Locate the cell with the specified text and output its (X, Y) center coordinate. 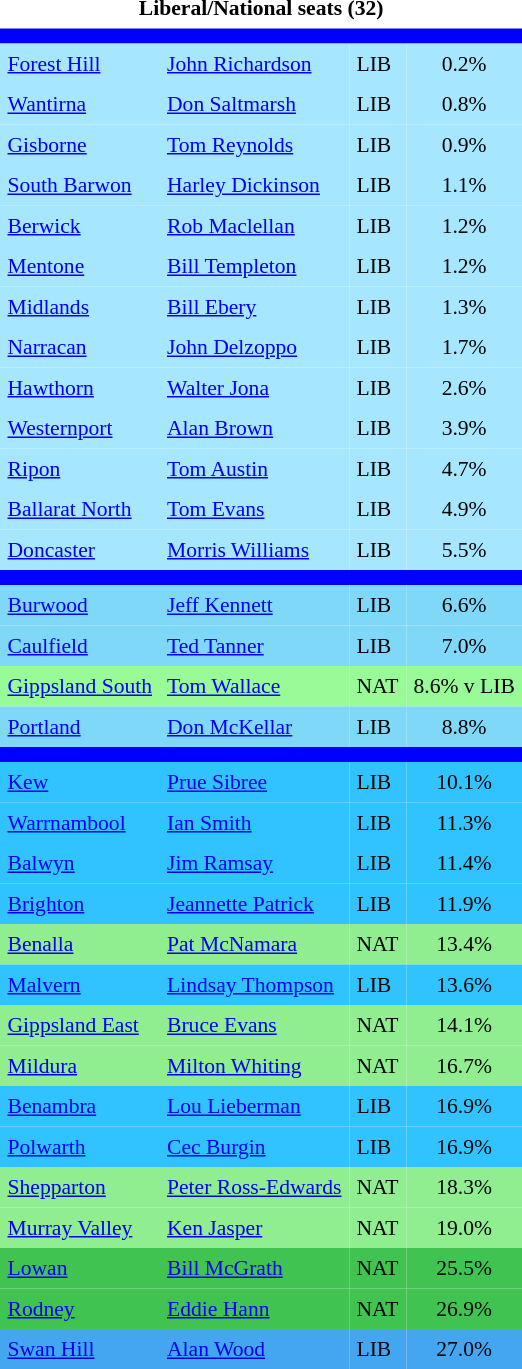
Burwood (80, 605)
Murray Valley (80, 1227)
John Delzoppo (254, 347)
Gippsland South (80, 686)
Forest Hill (80, 63)
Benalla (80, 944)
Caulfield (80, 645)
Ballarat North (80, 509)
Bill Ebery (254, 306)
Morris Williams (254, 549)
Bruce Evans (254, 1025)
18.3% (464, 1187)
13.6% (464, 984)
Tom Reynolds (254, 144)
7.0% (464, 645)
Wantirna (80, 104)
11.4% (464, 863)
Ripon (80, 468)
Cec Burgin (254, 1146)
16.7% (464, 1065)
Kew (80, 782)
Lou Lieberman (254, 1106)
Narracan (80, 347)
Alan Wood (254, 1349)
Alan Brown (254, 428)
Tom Austin (254, 468)
26.9% (464, 1308)
Rodney (80, 1308)
11.9% (464, 903)
Prue Sibree (254, 782)
8.8% (464, 726)
Ted Tanner (254, 645)
Midlands (80, 306)
South Barwon (80, 185)
Bill McGrath (254, 1268)
Harley Dickinson (254, 185)
Mentone (80, 266)
Jeff Kennett (254, 605)
Malvern (80, 984)
25.5% (464, 1268)
Don Saltmarsh (254, 104)
Hawthorn (80, 387)
Westernport (80, 428)
6.6% (464, 605)
Berwick (80, 225)
Polwarth (80, 1146)
0.2% (464, 63)
Mildura (80, 1065)
Doncaster (80, 549)
Pat McNamara (254, 944)
Lindsay Thompson (254, 984)
Brighton (80, 903)
Eddie Hann (254, 1308)
0.9% (464, 144)
Milton Whiting (254, 1065)
Tom Wallace (254, 686)
4.9% (464, 509)
Lowan (80, 1268)
1.3% (464, 306)
Jeannette Patrick (254, 903)
Gippsland East (80, 1025)
10.1% (464, 782)
3.9% (464, 428)
1.7% (464, 347)
14.1% (464, 1025)
Ian Smith (254, 822)
Benambra (80, 1106)
Walter Jona (254, 387)
27.0% (464, 1349)
Bill Templeton (254, 266)
Warrnambool (80, 822)
Gisborne (80, 144)
2.6% (464, 387)
11.3% (464, 822)
0.8% (464, 104)
Jim Ramsay (254, 863)
19.0% (464, 1227)
Shepparton (80, 1187)
4.7% (464, 468)
Portland (80, 726)
Don McKellar (254, 726)
Peter Ross-Edwards (254, 1187)
John Richardson (254, 63)
8.6% v LIB (464, 686)
5.5% (464, 549)
13.4% (464, 944)
Rob Maclellan (254, 225)
1.1% (464, 185)
Tom Evans (254, 509)
Balwyn (80, 863)
Swan Hill (80, 1349)
Ken Jasper (254, 1227)
